Pinpoint the cell where the given text exists, returning its (X, Y) midpoint coordinate. 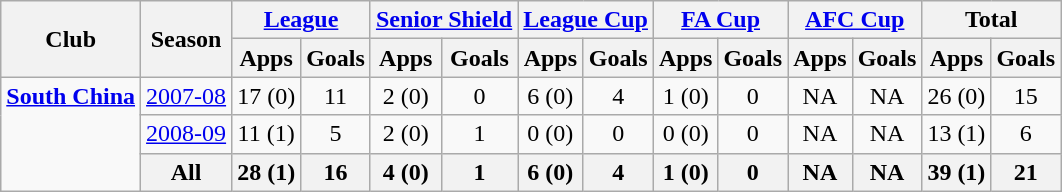
17 (0) (266, 96)
Senior Shield (444, 20)
FA Cup (720, 20)
All (186, 172)
AFC Cup (855, 20)
6 (1026, 134)
26 (0) (956, 96)
39 (1) (956, 172)
League (302, 20)
2008-09 (186, 134)
Season (186, 39)
11 (1) (266, 134)
Total (992, 20)
League Cup (586, 20)
4 (0) (406, 172)
21 (1026, 172)
13 (1) (956, 134)
2007-08 (186, 96)
Club (71, 39)
15 (1026, 96)
16 (336, 172)
South China (71, 134)
11 (336, 96)
28 (1) (266, 172)
5 (336, 134)
